Extract the [X, Y] coordinate from the center of the cell holding the provided text.  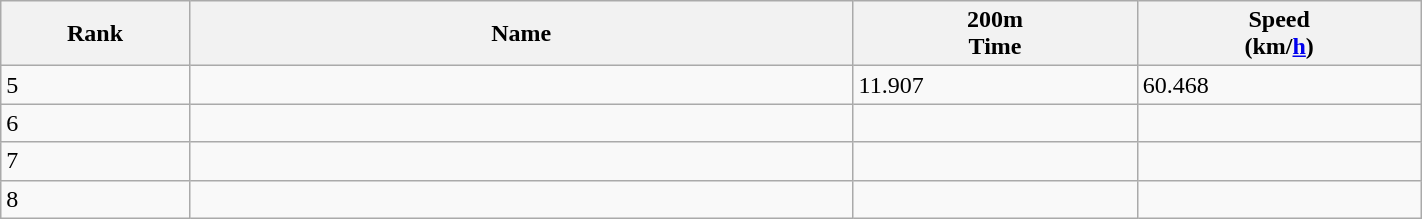
200mTime [995, 34]
11.907 [995, 85]
5 [96, 85]
Speed(km/h) [1279, 34]
8 [96, 199]
Name [521, 34]
7 [96, 161]
60.468 [1279, 85]
6 [96, 123]
Rank [96, 34]
